Provide the (x, y) coordinate of the cell's center where the given text is located.  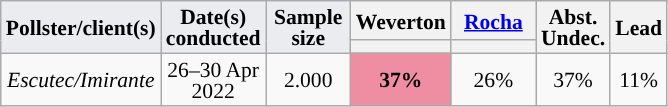
Sample size (308, 27)
2.000 (308, 79)
Date(s) conducted (214, 27)
Lead (638, 27)
Weverton (401, 20)
11% (638, 79)
Rocha (494, 20)
26–30 Apr 2022 (214, 79)
26% (494, 79)
Abst.Undec. (573, 27)
Escutec/Imirante (81, 79)
Pollster/client(s) (81, 27)
